Identify which cell holds the provided text, then report its (x, y) central coordinate. 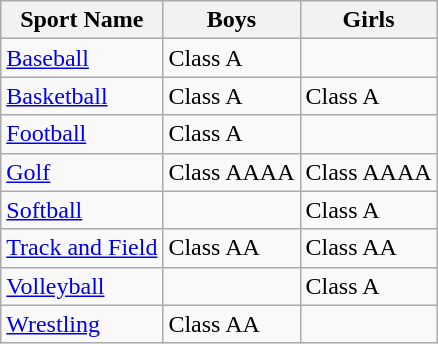
Volleyball (82, 286)
Basketball (82, 96)
Sport Name (82, 20)
Boys (232, 20)
Football (82, 134)
Baseball (82, 58)
Softball (82, 210)
Golf (82, 172)
Girls (368, 20)
Wrestling (82, 324)
Track and Field (82, 248)
